Detect which cell encompasses the target text, then output its [x, y] center coordinate. 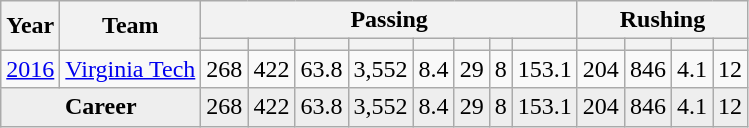
Year [30, 26]
Career [101, 107]
2016 [30, 69]
Virginia Tech [130, 69]
Team [130, 26]
Passing [389, 20]
Rushing [662, 20]
